From the cell containing the given text, extract its center point as (x, y) coordinate. 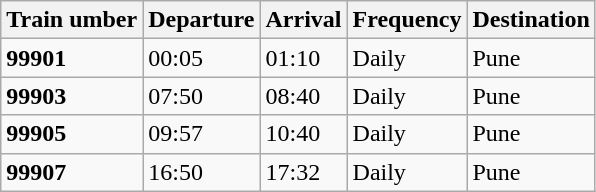
00:05 (202, 58)
17:32 (304, 172)
07:50 (202, 96)
Arrival (304, 20)
16:50 (202, 172)
99901 (72, 58)
10:40 (304, 134)
Train umber (72, 20)
Frequency (407, 20)
99907 (72, 172)
09:57 (202, 134)
Departure (202, 20)
01:10 (304, 58)
Destination (531, 20)
08:40 (304, 96)
99903 (72, 96)
99905 (72, 134)
